Pinpoint the cell where the given text exists, returning its [X, Y] midpoint coordinate. 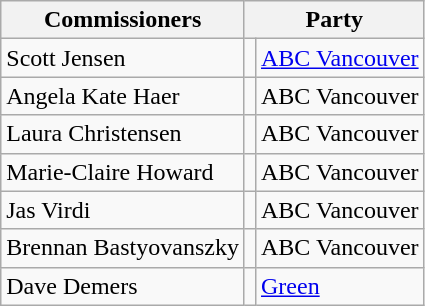
Laura Christensen [123, 134]
Angela Kate Haer [123, 96]
Marie-Claire Howard [123, 172]
Scott Jensen [123, 58]
Dave Demers [123, 286]
Party [334, 20]
Brennan Bastyovanszky [123, 248]
Jas Virdi [123, 210]
Green [340, 286]
Commissioners [123, 20]
